From the cell containing the given text, extract its center point as [X, Y] coordinate. 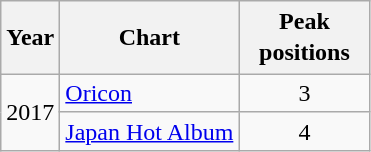
Year [30, 38]
4 [304, 131]
2017 [30, 112]
Oricon [150, 93]
Peak positions [304, 38]
Japan Hot Album [150, 131]
3 [304, 93]
Chart [150, 38]
